Locate the cell with the specified text and output its [x, y] center coordinate. 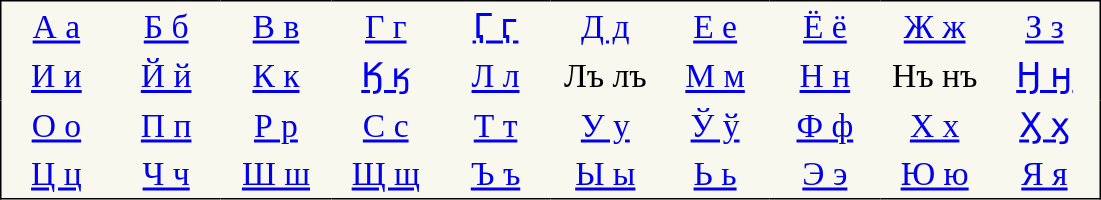
Ӷ ӷ [496, 26]
Ы ы [605, 174]
У у [605, 125]
Ф ф [825, 125]
З з [1046, 26]
Ӄ ӄ [386, 76]
Нъ нъ [935, 76]
Е е [715, 26]
Й й [166, 76]
Д д [605, 26]
Ъ ъ [496, 174]
Г г [386, 26]
Ё ё [825, 26]
В в [276, 26]
Л л [496, 76]
Б б [166, 26]
Т т [496, 125]
Ш ш [276, 174]
Лъ лъ [605, 76]
Ў ў [715, 125]
О о [56, 125]
К к [276, 76]
Я я [1046, 174]
Ю ю [935, 174]
С с [386, 125]
А а [56, 26]
П п [166, 125]
Ж ж [935, 26]
М м [715, 76]
Ӽ ӽ [1046, 125]
И и [56, 76]
Э э [825, 174]
Ц ц [56, 174]
Х х [935, 125]
Н н [825, 76]
Ь ь [715, 174]
Щ щ [386, 174]
Р р [276, 125]
Ч ч [166, 174]
Ӈ ӈ [1046, 76]
